From the cell containing the given text, extract its center point as (X, Y) coordinate. 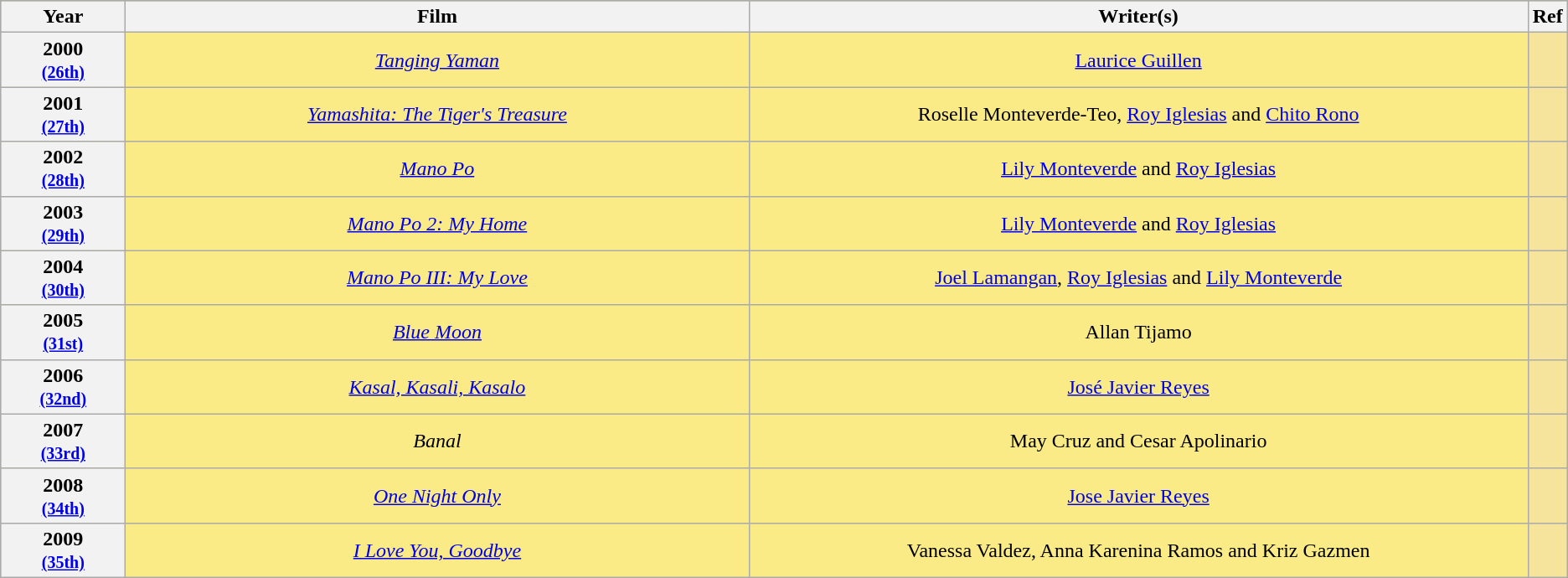
2007 (33rd) (64, 441)
Film (437, 17)
2008 (34th) (64, 496)
May Cruz and Cesar Apolinario (1138, 441)
Yamashita: The Tiger's Treasure (437, 114)
Ref (1548, 17)
Year (64, 17)
Roselle Monteverde-Teo, Roy Iglesias and Chito Rono (1138, 114)
2009 (35th) (64, 550)
Joel Lamangan, Roy Iglesias and Lily Monteverde (1138, 278)
Mano Po 2: My Home (437, 223)
Mano Po (437, 169)
Vanessa Valdez, Anna Karenina Ramos and Kriz Gazmen (1138, 550)
2005 (31st) (64, 332)
Tanging Yaman (437, 60)
2004 (30th) (64, 278)
Mano Po III: My Love (437, 278)
Writer(s) (1138, 17)
Jose Javier Reyes (1138, 496)
José Javier Reyes (1138, 387)
I Love You, Goodbye (437, 550)
2006 (32nd) (64, 387)
Allan Tijamo (1138, 332)
Laurice Guillen (1138, 60)
2003 (29th) (64, 223)
One Night Only (437, 496)
Banal (437, 441)
2002 (28th) (64, 169)
2000 (26th) (64, 60)
Blue Moon (437, 332)
2001 (27th) (64, 114)
Kasal, Kasali, Kasalo (437, 387)
